Extract the (X, Y) coordinate from the center of the cell holding the provided text.  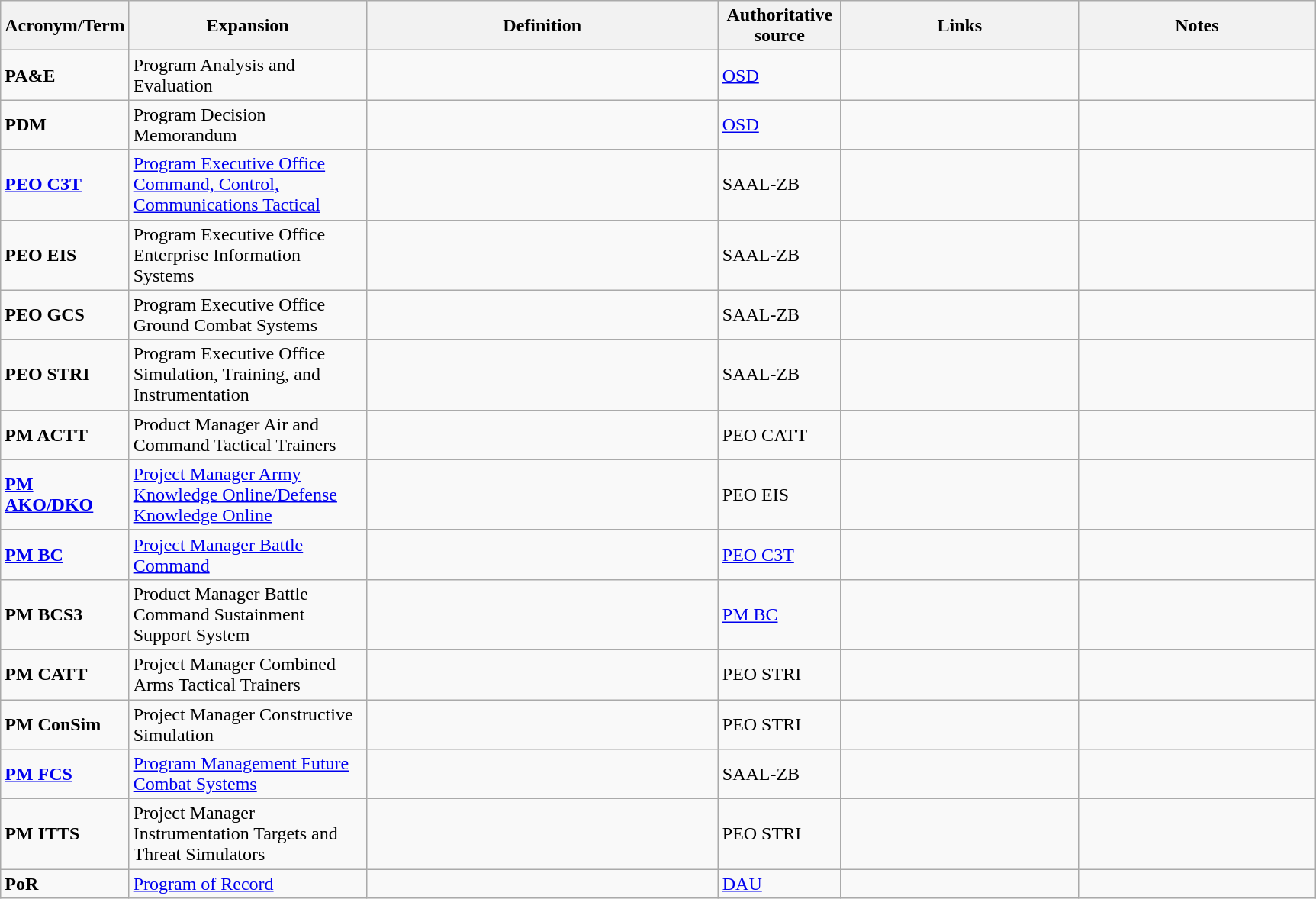
Links (960, 26)
PM FCS (65, 774)
Project Manager Combined Arms Tactical Trainers (247, 675)
DAU (780, 884)
PEO GCS (65, 314)
Program Analysis and Evaluation (247, 75)
Program Executive Office Ground Combat Systems (247, 314)
Program of Record (247, 884)
PEO CATT (780, 435)
PM ACTT (65, 435)
PM CATT (65, 675)
Project Manager Instrumentation Targets and Threat Simulators (247, 834)
Product Manager Air and Command Tactical Trainers (247, 435)
Program Executive Office Simulation, Training, and Instrumentation (247, 375)
Project Manager Battle Command (247, 554)
PM BCS3 (65, 614)
Expansion (247, 26)
Definition (542, 26)
Program Management Future Combat Systems (247, 774)
PM AKO/DKO (65, 495)
Product Manager Battle Command Sustainment Support System (247, 614)
Program Decision Memorandum (247, 125)
Program Executive Office Command, Control, Communications Tactical (247, 185)
PA&E (65, 75)
Authoritative source (780, 26)
Acronym/Term (65, 26)
Notes (1196, 26)
PM ITTS (65, 834)
PDM (65, 125)
Program Executive Office Enterprise Information Systems (247, 255)
Project Manager Army Knowledge Online/Defense Knowledge Online (247, 495)
Project Manager Constructive Simulation (247, 723)
PM ConSim (65, 723)
PoR (65, 884)
